Identify which cell holds the provided text, then report its (x, y) central coordinate. 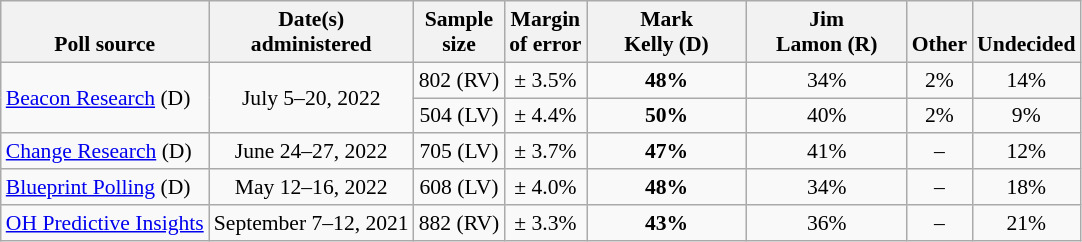
Samplesize (460, 32)
Undecided (1026, 32)
802 (RV) (460, 80)
9% (1026, 116)
May 12–16, 2022 (312, 187)
± 3.5% (545, 80)
OH Predictive Insights (105, 223)
43% (666, 223)
June 24–27, 2022 (312, 152)
September 7–12, 2021 (312, 223)
MarkKelly (D) (666, 32)
July 5–20, 2022 (312, 98)
Blueprint Polling (D) (105, 187)
Marginof error (545, 32)
± 3.3% (545, 223)
± 3.7% (545, 152)
Beacon Research (D) (105, 98)
40% (827, 116)
36% (827, 223)
882 (RV) (460, 223)
18% (1026, 187)
Change Research (D) (105, 152)
± 4.0% (545, 187)
JimLamon (R) (827, 32)
Date(s)administered (312, 32)
41% (827, 152)
608 (LV) (460, 187)
12% (1026, 152)
50% (666, 116)
21% (1026, 223)
705 (LV) (460, 152)
± 4.4% (545, 116)
Other (940, 32)
14% (1026, 80)
504 (LV) (460, 116)
47% (666, 152)
Poll source (105, 32)
